From the cell containing the given text, extract its center point as [X, Y] coordinate. 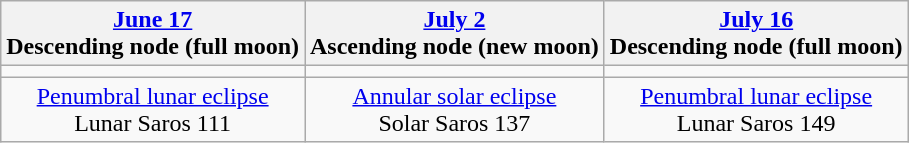
Annular solar eclipseSolar Saros 137 [454, 110]
July 16Descending node (full moon) [756, 34]
June 17Descending node (full moon) [153, 34]
July 2Ascending node (new moon) [454, 34]
Penumbral lunar eclipseLunar Saros 149 [756, 110]
Penumbral lunar eclipseLunar Saros 111 [153, 110]
